Find where the given text appears and provide that cell's center as (x, y) coordinate. 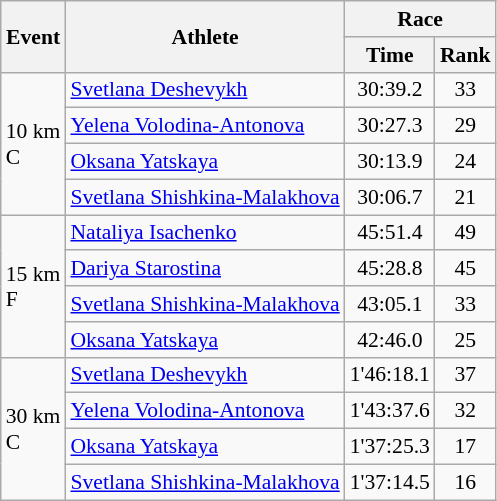
1'37:25.3 (390, 447)
21 (466, 197)
30:13.9 (390, 162)
15 km F (34, 286)
Event (34, 36)
49 (466, 233)
43:05.1 (390, 304)
Nataliya Isachenko (204, 233)
45:51.4 (390, 233)
Time (390, 55)
32 (466, 411)
24 (466, 162)
30:06.7 (390, 197)
1'46:18.1 (390, 375)
30:39.2 (390, 90)
Athlete (204, 36)
10 km C (34, 143)
Race (420, 19)
Rank (466, 55)
1'37:14.5 (390, 482)
29 (466, 126)
16 (466, 482)
17 (466, 447)
45 (466, 269)
30:27.3 (390, 126)
45:28.8 (390, 269)
30 km C (34, 428)
Dariya Starostina (204, 269)
42:46.0 (390, 340)
25 (466, 340)
37 (466, 375)
1'43:37.6 (390, 411)
